Determine the [X, Y] coordinate at the center of the cell enclosing the given text.  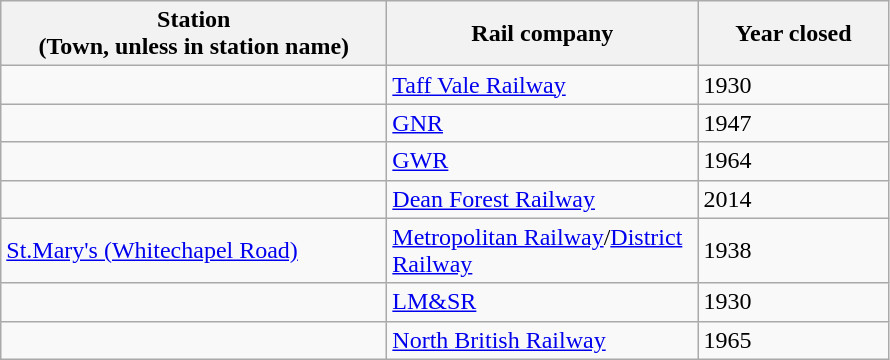
Station(Town, unless in station name) [194, 34]
1964 [794, 161]
North British Railway [542, 340]
Rail company [542, 34]
Taff Vale Railway [542, 85]
LM&SR [542, 302]
Dean Forest Railway [542, 199]
GWR [542, 161]
1938 [794, 250]
1965 [794, 340]
1947 [794, 123]
2014 [794, 199]
St.Mary's (Whitechapel Road) [194, 250]
Year closed [794, 34]
GNR [542, 123]
Metropolitan Railway/District Railway [542, 250]
